Output the (x, y) coordinate of the center of the cell containing the given text.  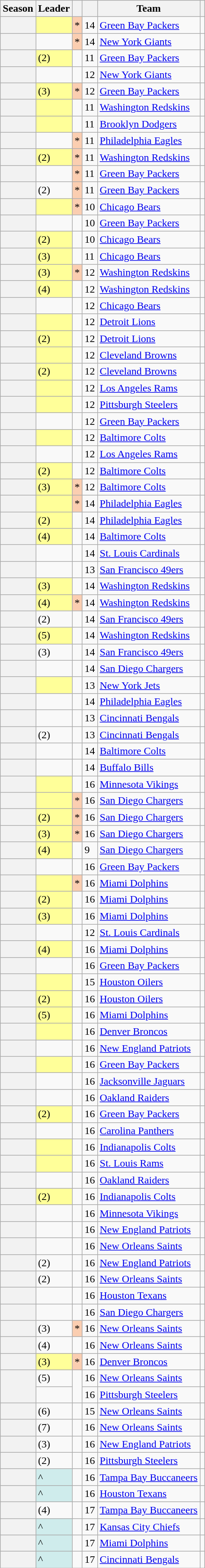
Kansas City Chiefs (149, 1526)
Team (149, 9)
Brooklyn Dodgers (149, 124)
Carolina Panthers (149, 1131)
St. Louis Rams (149, 1164)
Jacksonville Jaguars (149, 1081)
Buffalo Bills (149, 768)
Season (18, 9)
New York Jets (149, 685)
(7) (54, 1428)
(6) (54, 1411)
9 (90, 850)
Leader (54, 9)
